From the cell containing the given text, extract its center point as (X, Y) coordinate. 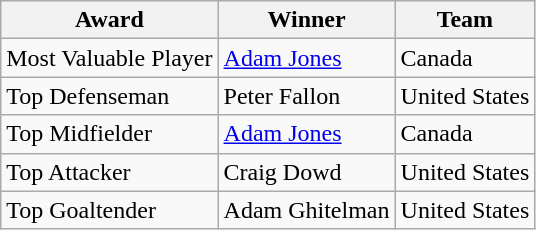
Top Midfielder (110, 134)
Adam Ghitelman (306, 210)
Top Goaltender (110, 210)
Most Valuable Player (110, 58)
Winner (306, 20)
Team (465, 20)
Peter Fallon (306, 96)
Craig Dowd (306, 172)
Top Defenseman (110, 96)
Top Attacker (110, 172)
Award (110, 20)
